Provide the [X, Y] coordinate of the cell's center where the given text is located.  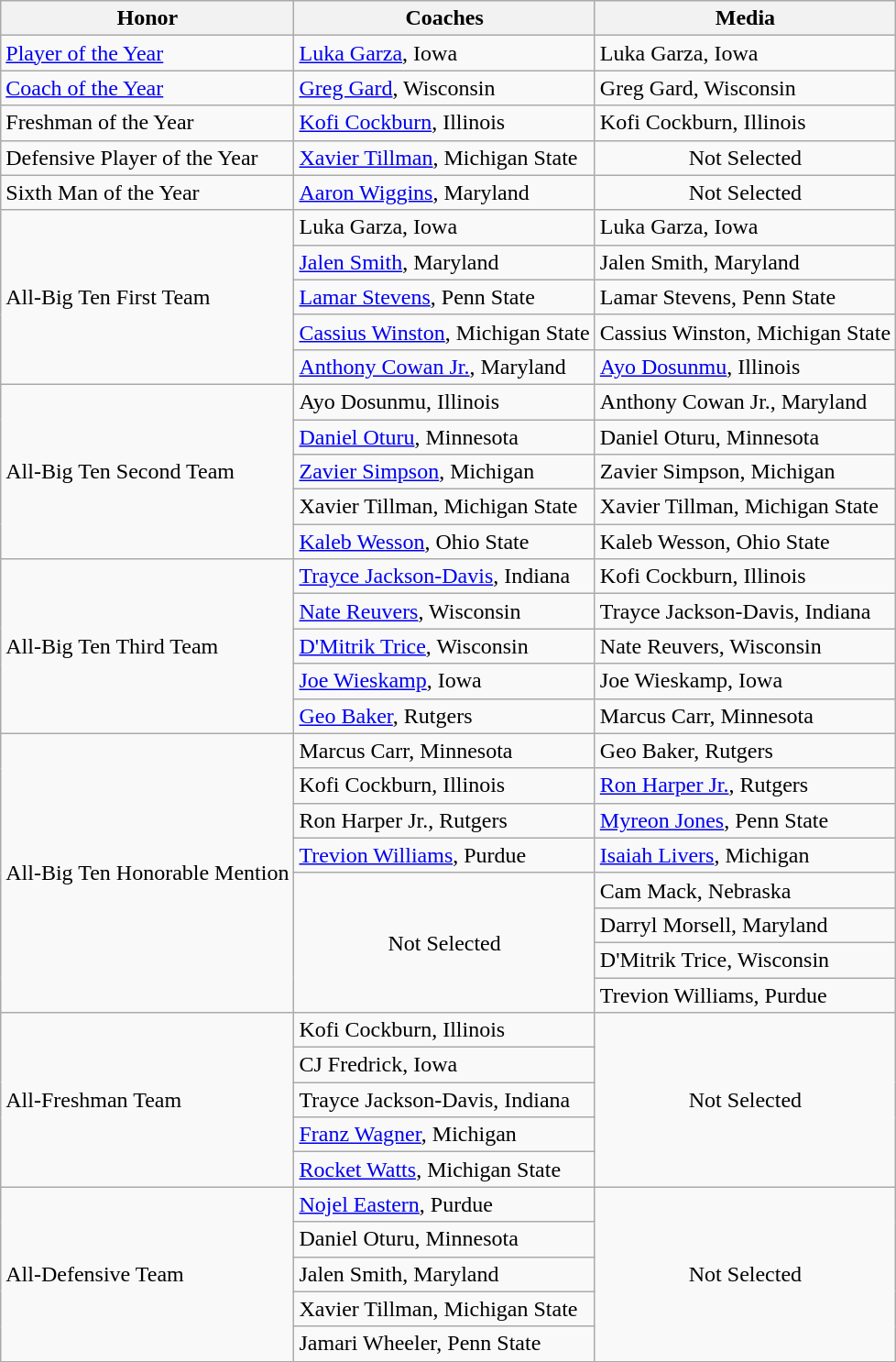
Rocket Watts, Michigan State [444, 1170]
CJ Fredrick, Iowa [444, 1065]
Jamari Wheeler, Penn State [444, 1344]
Coaches [444, 18]
Coach of the Year [148, 88]
All-Freshman Team [148, 1100]
All-Big Ten First Team [148, 297]
Freshman of the Year [148, 123]
Honor [148, 18]
All-Big Ten Second Team [148, 471]
Nojel Eastern, Purdue [444, 1204]
Player of the Year [148, 53]
Isaiah Livers, Michigan [745, 855]
Darryl Morsell, Maryland [745, 925]
Cam Mack, Nebraska [745, 890]
Sixth Man of the Year [148, 192]
Media [745, 18]
Defensive Player of the Year [148, 158]
All-Defensive Team [148, 1274]
All-Big Ten Third Team [148, 646]
Franz Wagner, Michigan [444, 1135]
All-Big Ten Honorable Mention [148, 873]
Aaron Wiggins, Maryland [444, 192]
Myreon Jones, Penn State [745, 820]
